Identify which cell holds the provided text, then report its (X, Y) central coordinate. 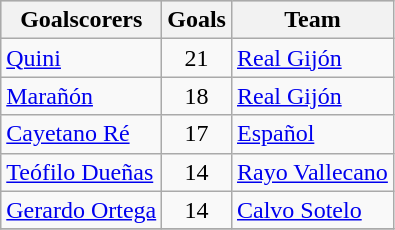
Español (312, 134)
Gerardo Ortega (82, 210)
Quini (82, 58)
21 (197, 58)
17 (197, 134)
18 (197, 96)
Goals (197, 20)
Cayetano Ré (82, 134)
Teófilo Dueñas (82, 172)
Marañón (82, 96)
Rayo Vallecano (312, 172)
Team (312, 20)
Calvo Sotelo (312, 210)
Goalscorers (82, 20)
